Pinpoint the cell where the given text exists, returning its (X, Y) midpoint coordinate. 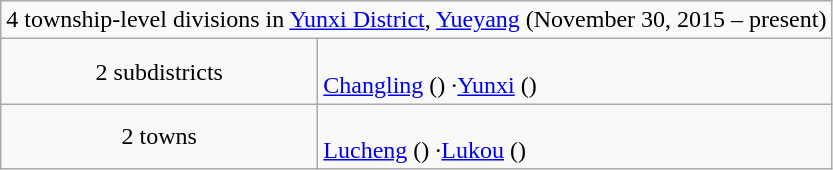
Changling () ·Yunxi () (575, 72)
2 subdistricts (160, 72)
2 towns (160, 136)
Lucheng () ·Lukou () (575, 136)
4 township-level divisions in Yunxi District, Yueyang (November 30, 2015 – present) (416, 20)
